Capture the cell that displays the provided text and extract its (x, y) central coordinate. 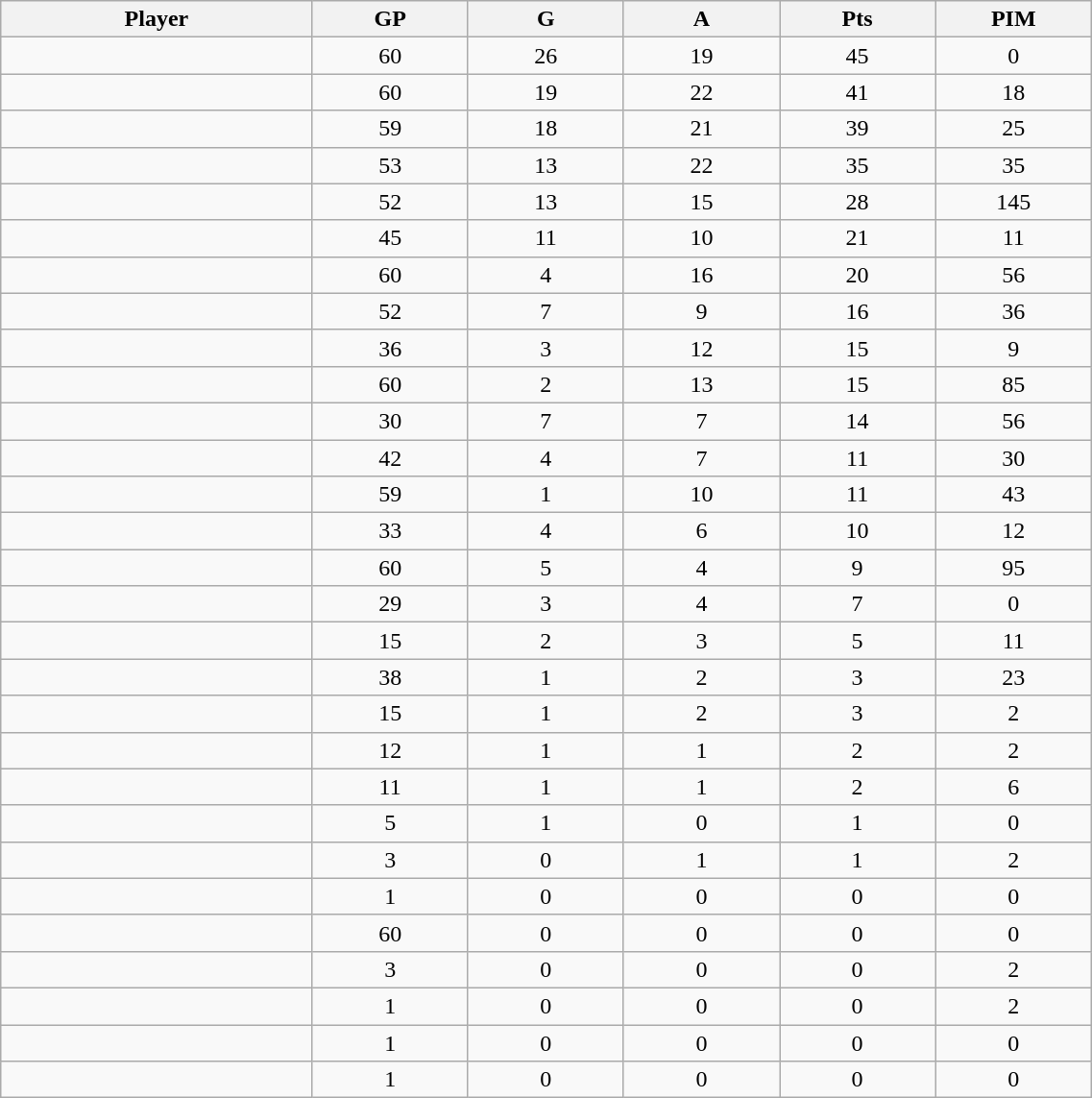
Pts (858, 19)
43 (1014, 495)
25 (1014, 129)
33 (390, 531)
20 (858, 275)
29 (390, 604)
38 (390, 677)
26 (546, 56)
Player (157, 19)
28 (858, 202)
23 (1014, 677)
PIM (1014, 19)
145 (1014, 202)
GP (390, 19)
41 (858, 92)
14 (858, 421)
85 (1014, 384)
A (701, 19)
G (546, 19)
95 (1014, 568)
39 (858, 129)
42 (390, 458)
53 (390, 165)
